Determine the (x, y) coordinate at the center of the cell enclosing the given text.  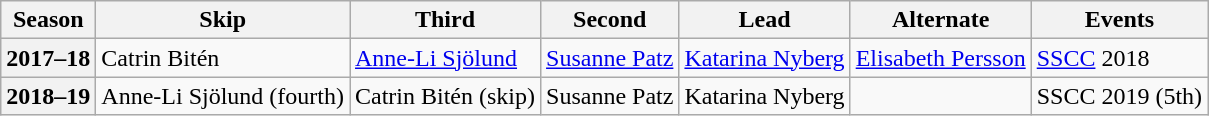
Catrin Bitén (skip) (446, 96)
Alternate (940, 20)
2018–19 (48, 96)
Events (1119, 20)
Anne-Li Sjölund (446, 58)
Second (610, 20)
Elisabeth Persson (940, 58)
SSCC 2019 (5th) (1119, 96)
Skip (223, 20)
Season (48, 20)
Lead (764, 20)
Anne-Li Sjölund (fourth) (223, 96)
2017–18 (48, 58)
Catrin Bitén (223, 58)
SSCC 2018 (1119, 58)
Third (446, 20)
